Find where the given text appears and provide that cell's center as (X, Y) coordinate. 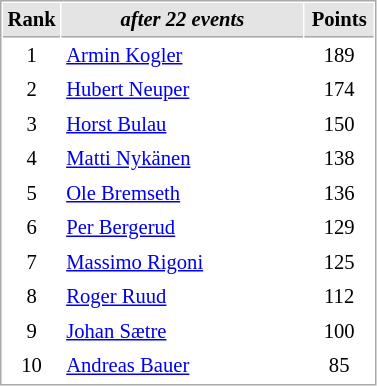
1 (32, 56)
100 (340, 332)
189 (340, 56)
138 (340, 158)
3 (32, 124)
4 (32, 158)
85 (340, 366)
136 (340, 194)
Andreas Bauer (183, 366)
Horst Bulau (183, 124)
Ole Bremseth (183, 194)
8 (32, 296)
112 (340, 296)
Massimo Rigoni (183, 262)
129 (340, 228)
174 (340, 90)
Rank (32, 20)
9 (32, 332)
Johan Sætre (183, 332)
7 (32, 262)
125 (340, 262)
6 (32, 228)
2 (32, 90)
150 (340, 124)
Roger Ruud (183, 296)
5 (32, 194)
Matti Nykänen (183, 158)
after 22 events (183, 20)
Points (340, 20)
Per Bergerud (183, 228)
Armin Kogler (183, 56)
10 (32, 366)
Hubert Neuper (183, 90)
